From the cell containing the given text, extract its center point as [x, y] coordinate. 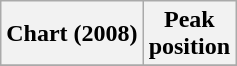
Peakposition [189, 34]
Chart (2008) [72, 34]
